Identify which cell holds the provided text, then report its (X, Y) central coordinate. 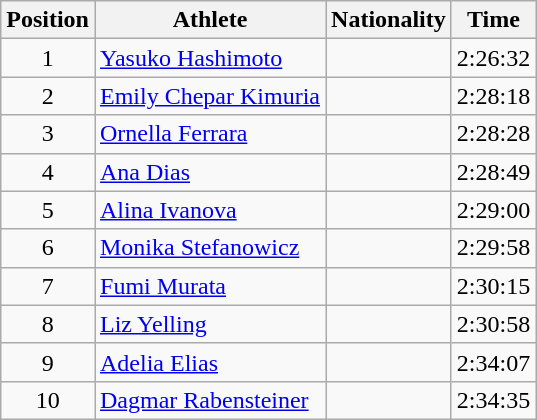
2:34:07 (493, 362)
6 (48, 248)
2:30:58 (493, 324)
2:28:18 (493, 96)
2:29:00 (493, 210)
8 (48, 324)
2:30:15 (493, 286)
2 (48, 96)
3 (48, 134)
7 (48, 286)
Monika Stefanowicz (210, 248)
1 (48, 58)
4 (48, 172)
2:34:35 (493, 400)
Ana Dias (210, 172)
2:28:49 (493, 172)
10 (48, 400)
Liz Yelling (210, 324)
2:29:58 (493, 248)
Emily Chepar Kimuria (210, 96)
5 (48, 210)
Athlete (210, 20)
Dagmar Rabensteiner (210, 400)
9 (48, 362)
2:28:28 (493, 134)
Position (48, 20)
Time (493, 20)
Yasuko Hashimoto (210, 58)
Nationality (389, 20)
2:26:32 (493, 58)
Fumi Murata (210, 286)
Adelia Elias (210, 362)
Ornella Ferrara (210, 134)
Alina Ivanova (210, 210)
